Return [X, Y] of the center of cell containing provided text 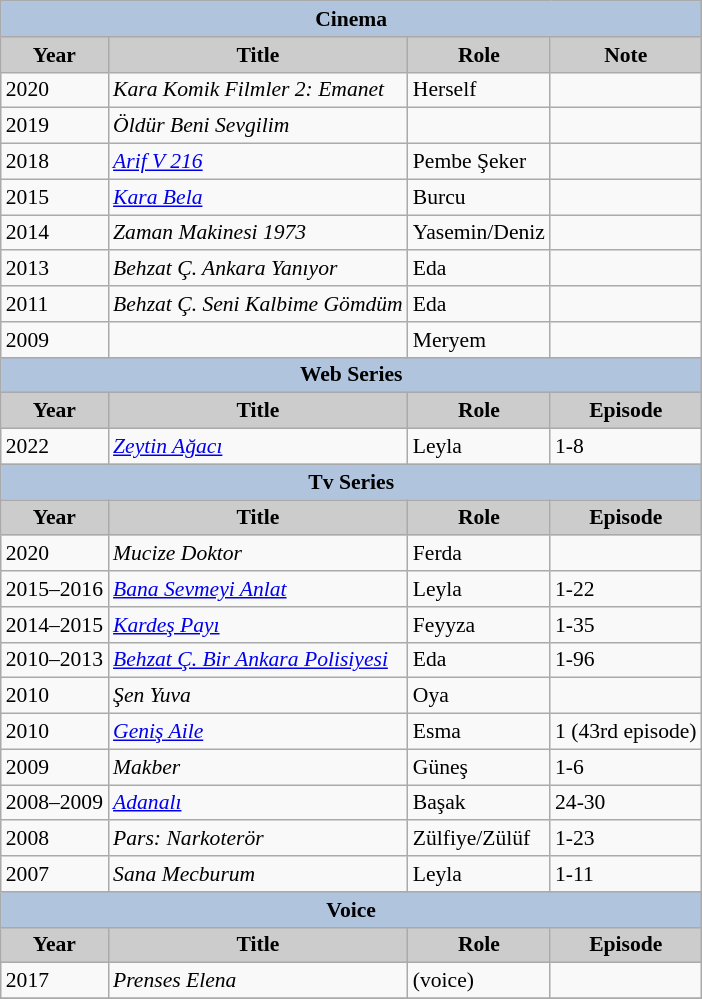
2014 [54, 233]
2019 [54, 126]
Mucize Doktor [258, 554]
1-23 [626, 839]
2013 [54, 269]
Zaman Makinesi 1973 [258, 233]
2017 [54, 981]
(voice) [479, 981]
1-6 [626, 767]
Kara Bela [258, 197]
Herself [479, 90]
Behzat Ç. Bir Ankara Polisiyesi [258, 660]
2010–2013 [54, 660]
1-11 [626, 874]
Feyyza [479, 625]
Burcu [479, 197]
Tv Series [352, 482]
Adanalı [258, 803]
Yasemin/Deniz [479, 233]
24-30 [626, 803]
Zülfiye/Zülüf [479, 839]
Pembe Şeker [479, 162]
2008–2009 [54, 803]
2014–2015 [54, 625]
2015 [54, 197]
Bana Sevmeyi Anlat [258, 589]
Pars: Narkoterör [258, 839]
2015–2016 [54, 589]
Meryem [479, 340]
Makber [258, 767]
Behzat Ç. Seni Kalbime Gömdüm [258, 304]
Arif V 216 [258, 162]
Sana Mecburum [258, 874]
Oya [479, 696]
Behzat Ç. Ankara Yanıyor [258, 269]
Öldür Beni Sevgilim [258, 126]
Note [626, 55]
2008 [54, 839]
Başak [479, 803]
Web Series [352, 375]
Şen Yuva [258, 696]
1-35 [626, 625]
Esma [479, 732]
1 (43rd episode) [626, 732]
2018 [54, 162]
Zeytin Ağacı [258, 447]
1-22 [626, 589]
Voice [352, 910]
Kara Komik Filmler 2: Emanet [258, 90]
Güneş [479, 767]
1-96 [626, 660]
2007 [54, 874]
Cinema [352, 19]
Prenses Elena [258, 981]
Geniş Aile [258, 732]
Kardeş Payı [258, 625]
1-8 [626, 447]
2022 [54, 447]
Ferda [479, 554]
2011 [54, 304]
